Provide the (x, y) coordinate of the cell's center where the given text is located.  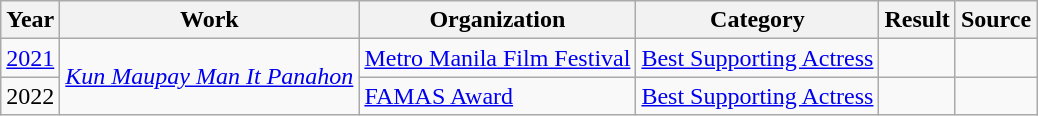
Kun Maupay Man It Panahon (210, 77)
Source (996, 20)
Result (917, 20)
Year (30, 20)
Work (210, 20)
Category (758, 20)
FAMAS Award (498, 96)
Organization (498, 20)
2021 (30, 58)
2022 (30, 96)
Metro Manila Film Festival (498, 58)
